Provide the (x, y) coordinate of the cell's center where the given text is located.  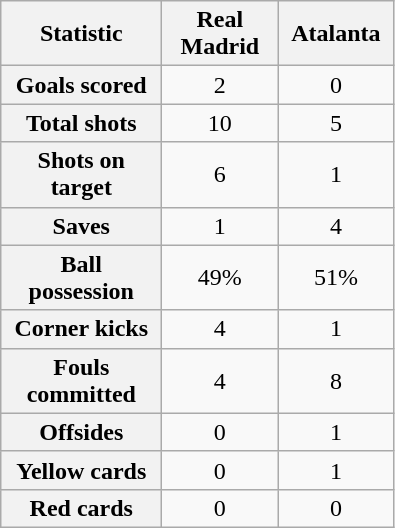
6 (220, 174)
Shots on target (82, 174)
Red cards (82, 508)
Yellow cards (82, 470)
Atalanta (336, 34)
Goals scored (82, 85)
Offsides (82, 432)
Fouls committed (82, 380)
10 (220, 123)
Statistic (82, 34)
Total shots (82, 123)
5 (336, 123)
51% (336, 278)
8 (336, 380)
49% (220, 278)
Corner kicks (82, 329)
Real Madrid (220, 34)
2 (220, 85)
Ball possession (82, 278)
Saves (82, 226)
